Identify which cell holds the provided text, then report its [X, Y] central coordinate. 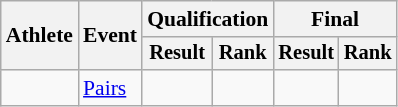
Pairs [110, 88]
Event [110, 36]
Qualification [208, 19]
Final [334, 19]
Athlete [40, 36]
